Detect which cell encompasses the target text, then output its (x, y) center coordinate. 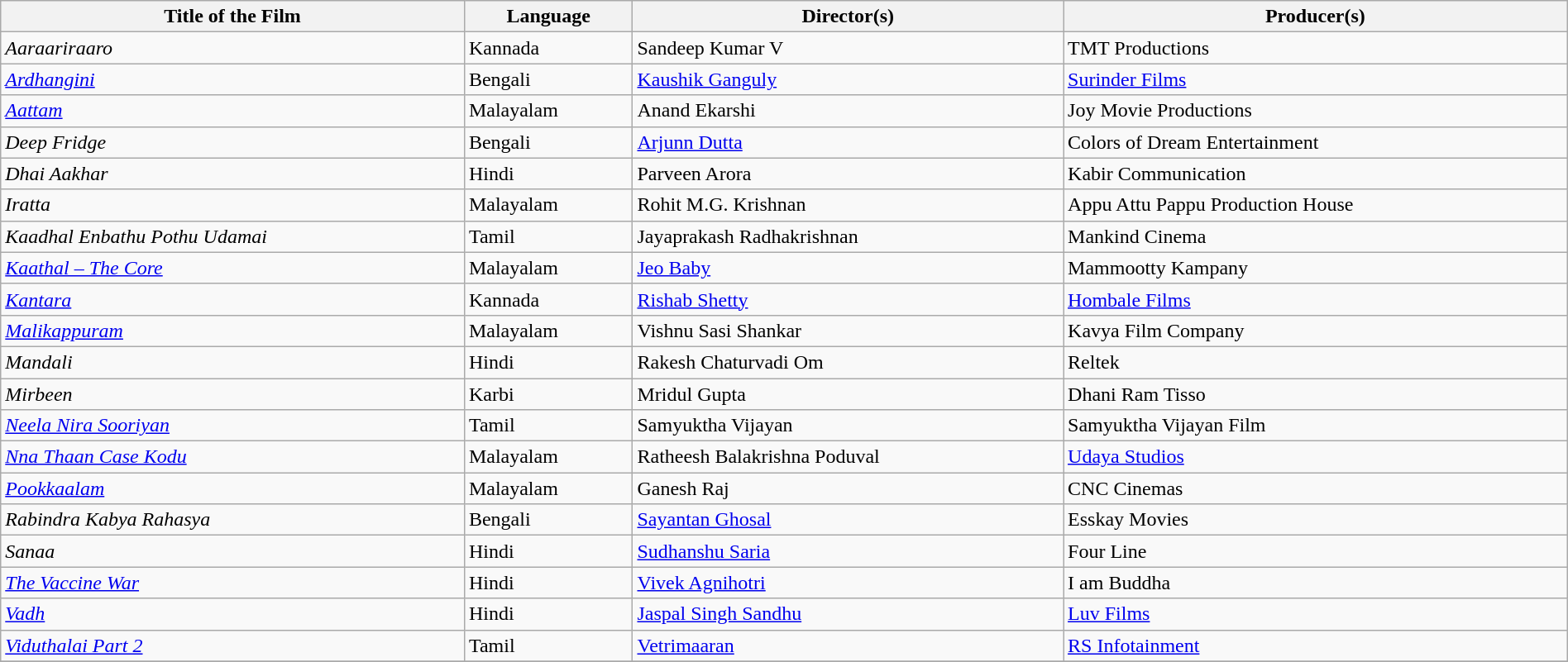
Iratta (233, 205)
I am Buddha (1316, 583)
Rakesh Chaturvadi Om (849, 362)
Samyuktha Vijayan Film (1316, 426)
Surinder Films (1316, 79)
Colors of Dream Entertainment (1316, 142)
Kavya Film Company (1316, 331)
Four Line (1316, 551)
Dhai Aakhar (233, 174)
Rishab Shetty (849, 299)
Karbi (548, 394)
Title of the Film (233, 17)
Sudhanshu Saria (849, 551)
Nna Thaan Case Kodu (233, 457)
Mridul Gupta (849, 394)
Mankind Cinema (1316, 236)
Deep Fridge (233, 142)
Anand Ekarshi (849, 111)
Neela Nira Sooriyan (233, 426)
The Vaccine War (233, 583)
Dhani Ram Tisso (1316, 394)
Viduthalai Part 2 (233, 645)
Mandali (233, 362)
Vadh (233, 614)
Kabir Communication (1316, 174)
Jeo Baby (849, 268)
Sanaa (233, 551)
Aattam (233, 111)
Pookkaalam (233, 488)
Hombale Films (1316, 299)
TMT Productions (1316, 48)
Language (548, 17)
CNC Cinemas (1316, 488)
Kantara (233, 299)
Ganesh Raj (849, 488)
Vetrimaaran (849, 645)
Ardhangini (233, 79)
Esskay Movies (1316, 520)
Samyuktha Vijayan (849, 426)
Jaspal Singh Sandhu (849, 614)
Udaya Studios (1316, 457)
Appu Attu Pappu Production House (1316, 205)
Parveen Arora (849, 174)
Sayantan Ghosal (849, 520)
Luv Films (1316, 614)
Mirbeen (233, 394)
Kaadhal Enbathu Pothu Udamai (233, 236)
Kaathal – The Core (233, 268)
RS Infotainment (1316, 645)
Joy Movie Productions (1316, 111)
Arjunn Dutta (849, 142)
Vishnu Sasi Shankar (849, 331)
Kaushik Ganguly (849, 79)
Ratheesh Balakrishna Poduval (849, 457)
Mammootty Kampany (1316, 268)
Malikappuram (233, 331)
Sandeep Kumar V (849, 48)
Producer(s) (1316, 17)
Director(s) (849, 17)
Rabindra Kabya Rahasya (233, 520)
Rohit M.G. Krishnan (849, 205)
Vivek Agnihotri (849, 583)
Reltek (1316, 362)
Jayaprakash Radhakrishnan (849, 236)
Aaraariraaro (233, 48)
